Determine the (X, Y) coordinate at the center of the cell enclosing the given text.  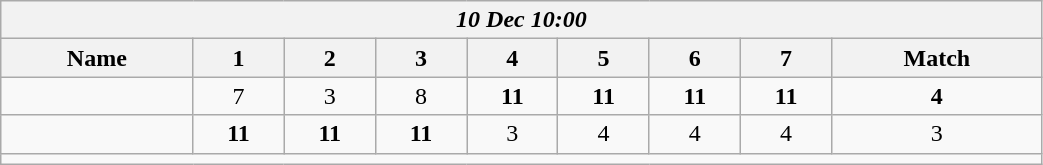
10 Dec 10:00 (522, 20)
2 (330, 58)
6 (694, 58)
Match (937, 58)
Name (97, 58)
1 (238, 58)
8 (420, 96)
5 (604, 58)
